Locate the cell with the specified text and output its (X, Y) center coordinate. 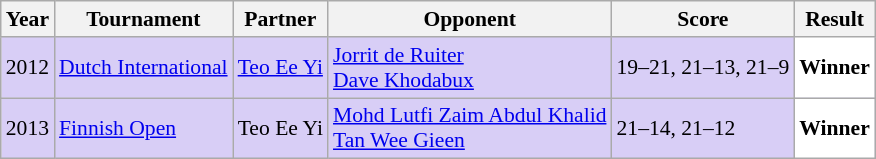
2013 (28, 128)
Partner (280, 19)
Year (28, 19)
Opponent (470, 19)
Finnish Open (144, 128)
Tournament (144, 19)
2012 (28, 68)
Mohd Lutfi Zaim Abdul Khalid Tan Wee Gieen (470, 128)
Dutch International (144, 68)
Result (834, 19)
Score (702, 19)
Jorrit de Ruiter Dave Khodabux (470, 68)
21–14, 21–12 (702, 128)
19–21, 21–13, 21–9 (702, 68)
